Provide the (x, y) coordinate of the cell's center where the given text is located.  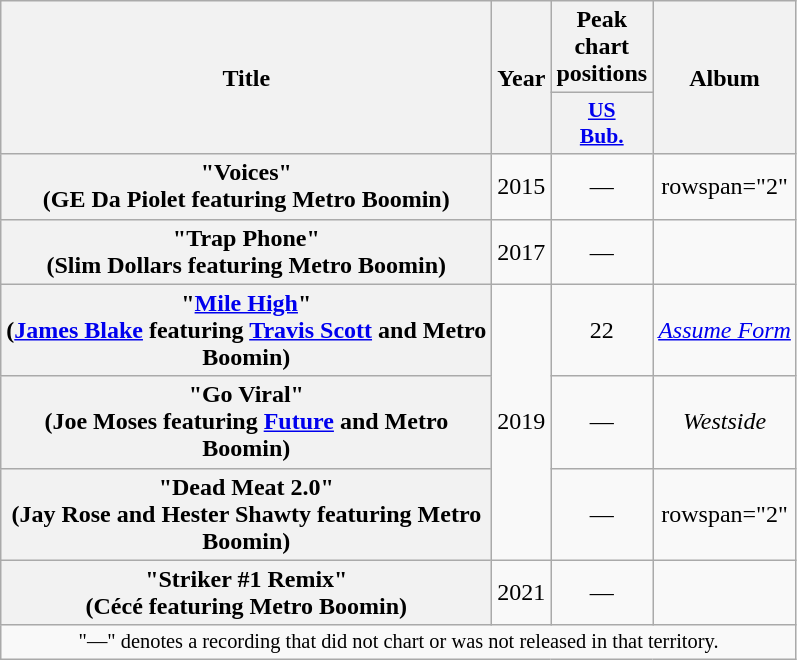
Peak chart positions (602, 47)
"Dead Meat 2.0"(Jay Rose and Hester Shawty featuring Metro Boomin) (246, 514)
2019 (522, 422)
USBub. (602, 124)
"—" denotes a recording that did not chart or was not released in that territory. (399, 642)
"Striker #1 Remix"(Cécé featuring Metro Boomin) (246, 592)
2017 (522, 252)
Year (522, 78)
"Go Viral"(Joe Moses featuring Future and Metro Boomin) (246, 422)
"Trap Phone"(Slim Dollars featuring Metro Boomin) (246, 252)
Assume Form (725, 330)
2015 (522, 186)
Westside (725, 422)
"Voices"(GE Da Piolet featuring Metro Boomin) (246, 186)
Album (725, 78)
Title (246, 78)
22 (602, 330)
2021 (522, 592)
"Mile High"(James Blake featuring Travis Scott and Metro Boomin) (246, 330)
